Locate the cell with the specified text and output its [x, y] center coordinate. 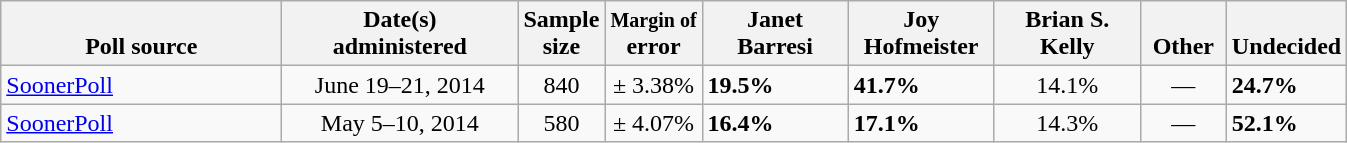
Undecided [1286, 34]
JanetBarresi [775, 34]
16.4% [775, 123]
14.1% [1067, 85]
Date(s)administered [400, 34]
June 19–21, 2014 [400, 85]
Margin oferror [654, 34]
24.7% [1286, 85]
Poll source [142, 34]
± 3.38% [654, 85]
Samplesize [562, 34]
580 [562, 123]
JoyHofmeister [921, 34]
Other [1183, 34]
19.5% [775, 85]
41.7% [921, 85]
Brian S.Kelly [1067, 34]
17.1% [921, 123]
52.1% [1286, 123]
14.3% [1067, 123]
May 5–10, 2014 [400, 123]
± 4.07% [654, 123]
840 [562, 85]
